Capture the cell that displays the provided text and extract its [X, Y] central coordinate. 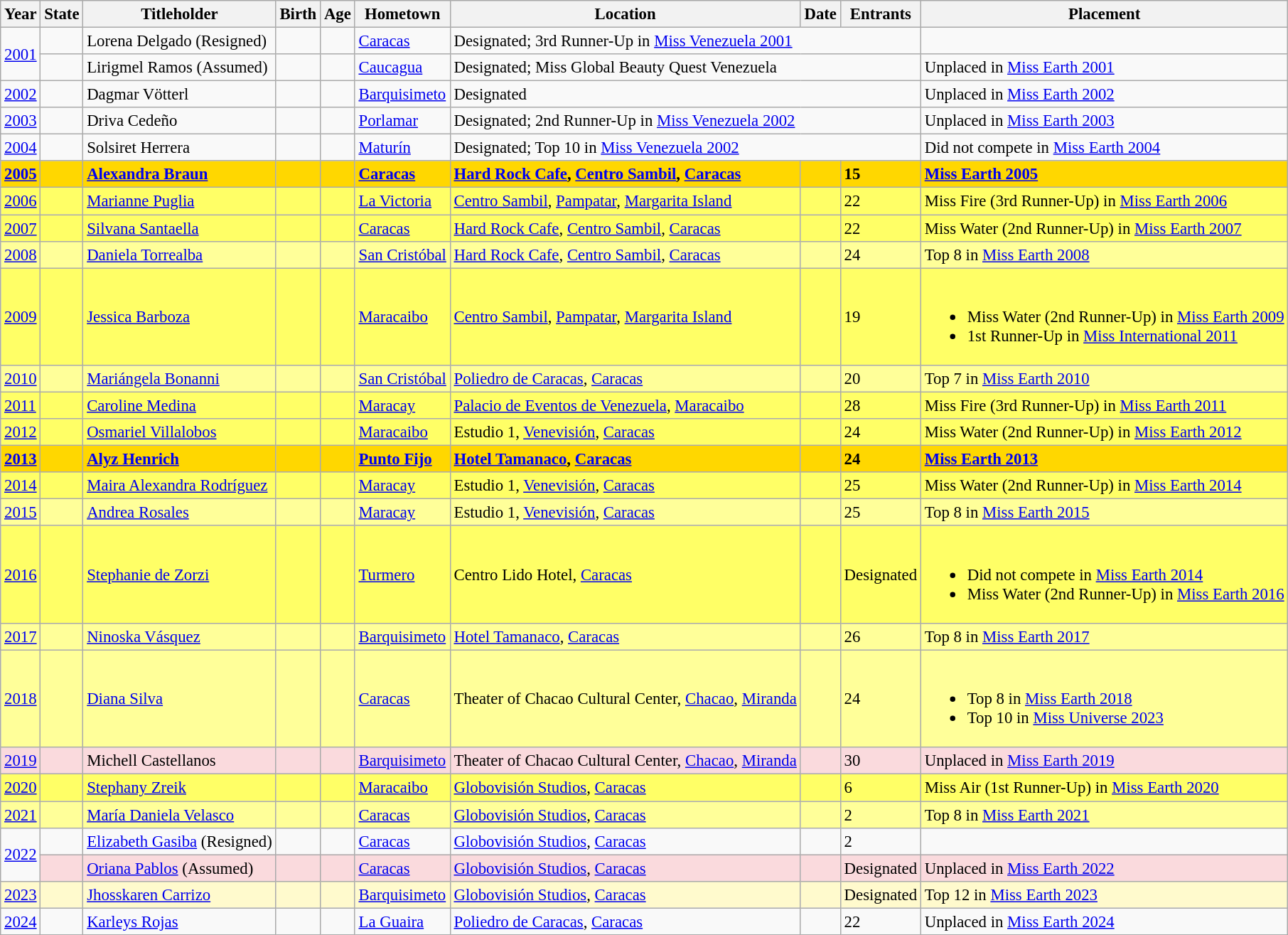
Diana Silva [179, 698]
Designated; 2nd Runner-Up in Miss Venezuela 2002 [685, 121]
Miss Water (2nd Runner-Up) in Miss Earth 2012 [1105, 432]
Miss Fire (3rd Runner-Up) in Miss Earth 2006 [1105, 201]
Did not compete in Miss Earth 2004 [1105, 148]
Jhosskaren Carrizo [179, 894]
2019 [21, 762]
Centro Lido Hotel, Caracas [626, 575]
Unplaced in Miss Earth 2024 [1105, 921]
2010 [21, 379]
2005 [21, 174]
19 [880, 317]
Jessica Barboza [179, 317]
Maira Alexandra Rodríguez [179, 486]
Unplaced in Miss Earth 2001 [1105, 68]
2006 [21, 201]
2016 [21, 575]
Age [338, 14]
Titleholder [179, 14]
Unplaced in Miss Earth 2022 [1105, 868]
20 [880, 379]
2018 [21, 698]
Alexandra Braun [179, 174]
Caroline Medina [179, 406]
15 [880, 174]
Designated; Top 10 in Miss Venezuela 2002 [685, 148]
Miss Water (2nd Runner-Up) in Miss Earth 2007 [1105, 228]
Dagmar Vötterl [179, 95]
Did not compete in Miss Earth 2014Miss Water (2nd Runner-Up) in Miss Earth 2016 [1105, 575]
Year [21, 14]
Elizabeth Gasiba (Resigned) [179, 841]
Designated; Miss Global Beauty Quest Venezuela [685, 68]
Alyz Henrich [179, 459]
Date [820, 14]
26 [880, 637]
2001 [21, 54]
Caucagua [402, 68]
Ninoska Vásquez [179, 637]
2011 [21, 406]
2024 [21, 921]
La Victoria [402, 201]
2022 [21, 855]
Location [626, 14]
2008 [21, 255]
2003 [21, 121]
Porlamar [402, 121]
2021 [21, 815]
Maturín [402, 148]
Oriana Pablos (Assumed) [179, 868]
Marianne Puglia [179, 201]
Miss Air (1st Runner-Up) in Miss Earth 2020 [1105, 788]
2009 [21, 317]
Top 8 in Miss Earth 2021 [1105, 815]
2004 [21, 148]
Osmariel Villalobos [179, 432]
Karleys Rojas [179, 921]
Silvana Santaella [179, 228]
La Guaira [402, 921]
Daniela Torrealba [179, 255]
Miss Fire (3rd Runner-Up) in Miss Earth 2011 [1105, 406]
Top 7 in Miss Earth 2010 [1105, 379]
Top 8 in Miss Earth 2017 [1105, 637]
2013 [21, 459]
Miss Water (2nd Runner-Up) in Miss Earth 2014 [1105, 486]
Unplaced in Miss Earth 2002 [1105, 95]
28 [880, 406]
Andrea Rosales [179, 513]
Entrants [880, 14]
Michell Castellanos [179, 762]
State [62, 14]
2020 [21, 788]
Driva Cedeño [179, 121]
Placement [1105, 14]
Miss Earth 2013 [1105, 459]
Miss Water (2nd Runner-Up) in Miss Earth 20091st Runner-Up in Miss International 2011 [1105, 317]
María Daniela Velasco [179, 815]
Top 12 in Miss Earth 2023 [1105, 894]
Hometown [402, 14]
2023 [21, 894]
Punto Fijo [402, 459]
2002 [21, 95]
Unplaced in Miss Earth 2003 [1105, 121]
6 [880, 788]
Miss Earth 2005 [1105, 174]
2015 [21, 513]
Top 8 in Miss Earth 2015 [1105, 513]
Stephanie de Zorzi [179, 575]
Stephany Zreik [179, 788]
Top 8 in Miss Earth 2008 [1105, 255]
30 [880, 762]
2014 [21, 486]
Birth [299, 14]
2007 [21, 228]
Top 8 in Miss Earth 2018Top 10 in Miss Universe 2023 [1105, 698]
Unplaced in Miss Earth 2019 [1105, 762]
Turmero [402, 575]
Lorena Delgado (Resigned) [179, 41]
Lirigmel Ramos (Assumed) [179, 68]
Palacio de Eventos de Venezuela, Maracaibo [626, 406]
2017 [21, 637]
Designated; 3rd Runner-Up in Miss Venezuela 2001 [685, 41]
Solsiret Herrera [179, 148]
2012 [21, 432]
Mariángela Bonanni [179, 379]
